Extract the [X, Y] coordinate from the center of the cell holding the provided text.  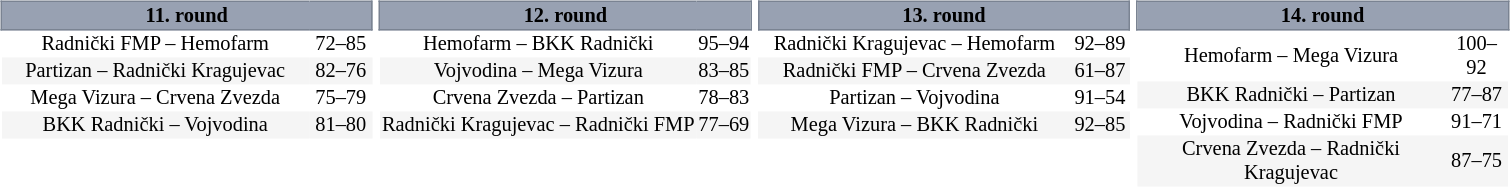
Vojvodina – Mega Vizura [538, 72]
BKK Radnički – Vojvodina [155, 126]
14. round [1322, 15]
Crvena Zvezda – Partizan [538, 98]
Hemofarm – Mega Vizura [1291, 56]
77–69 [724, 126]
75–79 [340, 98]
83–85 [724, 72]
12. round [566, 15]
Vojvodina – Radnički FMP [1291, 122]
Partizan – Vojvodina [914, 98]
13. round [944, 15]
72–85 [340, 44]
78–83 [724, 98]
11. round [186, 15]
Mega Vizura – Crvena Zvezda [155, 98]
Radnički FMP – Crvena Zvezda [914, 72]
Mega Vizura – BKK Radnički [914, 126]
81–80 [340, 126]
Radnički Kragujevac – Hemofarm [914, 44]
Crvena Zvezda – Radnički Kragujevac [1291, 162]
BKK Radnički – Partizan [1291, 96]
82–76 [340, 72]
92–89 [1100, 44]
91–71 [1476, 122]
61–87 [1100, 72]
87–75 [1476, 162]
77–87 [1476, 96]
91–54 [1100, 98]
Radnički FMP – Hemofarm [155, 44]
Hemofarm – BKK Radnički [538, 44]
Partizan – Radnički Kragujevac [155, 72]
100–92 [1476, 56]
95–94 [724, 44]
Radnički Kragujevac – Radnički FMP [538, 126]
92–85 [1100, 126]
